From the cell containing the given text, extract its center point as [X, Y] coordinate. 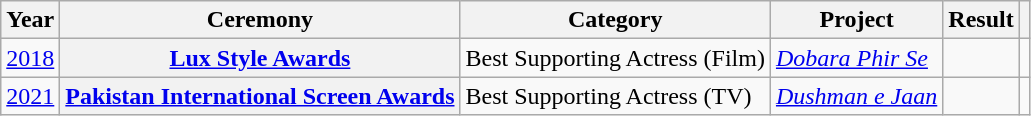
Dushman e Jaan [856, 96]
Ceremony [260, 20]
Best Supporting Actress (TV) [615, 96]
2021 [30, 96]
Year [30, 20]
Category [615, 20]
Best Supporting Actress (Film) [615, 58]
2018 [30, 58]
Result [981, 20]
Project [856, 20]
Pakistan International Screen Awards [260, 96]
Lux Style Awards [260, 58]
Dobara Phir Se [856, 58]
